For the text-containing cell, return its midpoint in (X, Y) coordinate format. 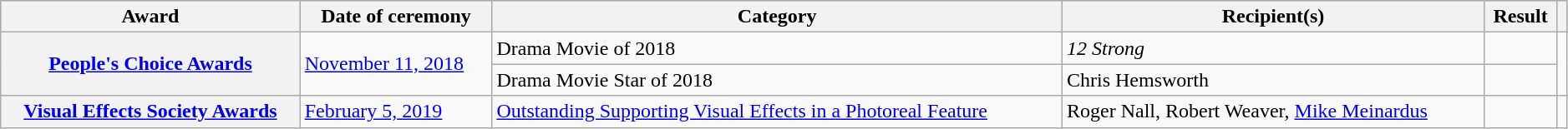
Drama Movie of 2018 (777, 48)
Result (1520, 17)
People's Choice Awards (150, 64)
Drama Movie Star of 2018 (777, 80)
Chris Hemsworth (1273, 80)
Visual Effects Society Awards (150, 112)
Outstanding Supporting Visual Effects in a Photoreal Feature (777, 112)
Date of ceremony (396, 17)
February 5, 2019 (396, 112)
Roger Nall, Robert Weaver, Mike Meinardus (1273, 112)
Award (150, 17)
November 11, 2018 (396, 64)
12 Strong (1273, 48)
Category (777, 17)
Recipient(s) (1273, 17)
